From the cell containing the given text, extract its center point as [X, Y] coordinate. 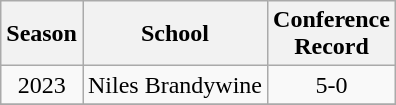
5-0 [332, 85]
ConferenceRecord [332, 34]
School [174, 34]
Niles Brandywine [174, 85]
Season [42, 34]
2023 [42, 85]
